Identify which cell holds the provided text, then report its (x, y) central coordinate. 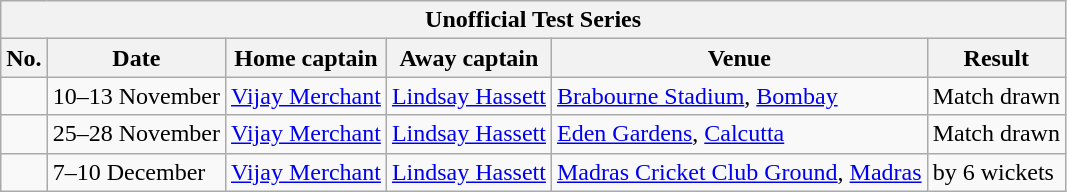
Away captain (468, 58)
Madras Cricket Club Ground, Madras (739, 172)
Venue (739, 58)
Eden Gardens, Calcutta (739, 134)
Result (996, 58)
by 6 wickets (996, 172)
7–10 December (136, 172)
Unofficial Test Series (534, 20)
No. (24, 58)
Brabourne Stadium, Bombay (739, 96)
Date (136, 58)
25–28 November (136, 134)
Home captain (306, 58)
10–13 November (136, 96)
